Find where the given text appears and provide that cell's center as [X, Y] coordinate. 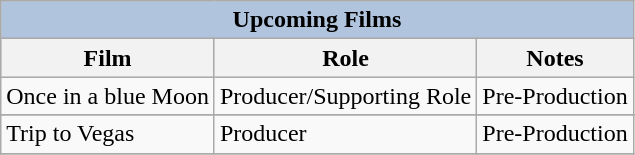
Producer [345, 134]
Upcoming Films [317, 20]
Trip to Vegas [108, 134]
Notes [555, 58]
Once in a blue Moon [108, 96]
Producer/Supporting Role [345, 96]
Role [345, 58]
Film [108, 58]
